Return the (X, Y) coordinate for the center point of the cell that contains the specified text.  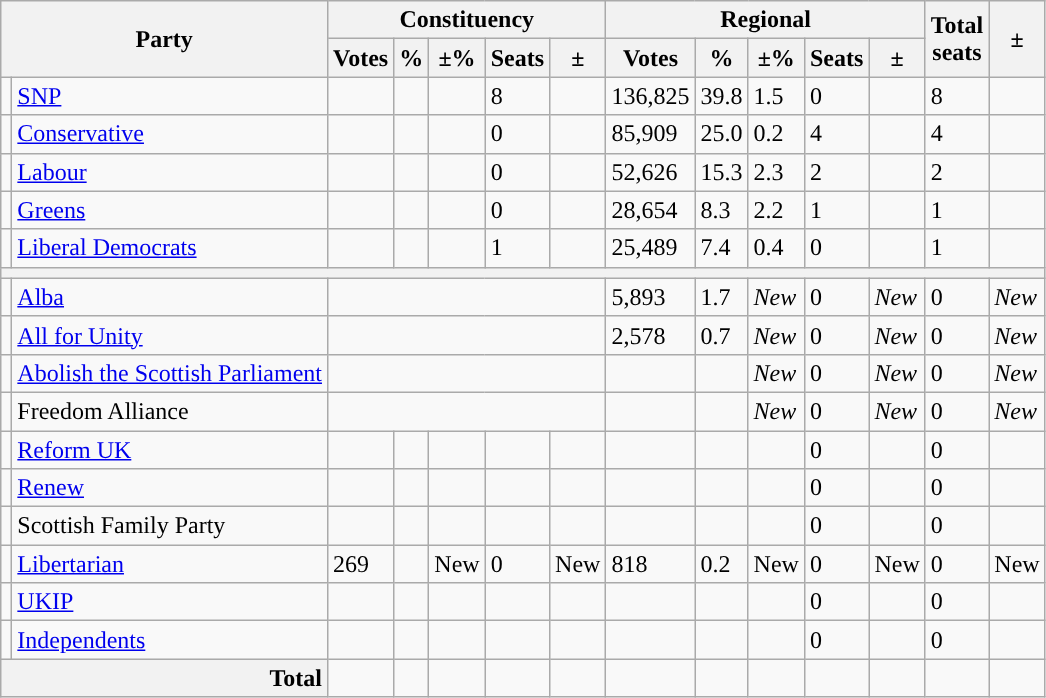
0.7 (722, 335)
25.0 (722, 134)
136,825 (650, 96)
Reform UK (170, 449)
1.7 (722, 297)
0.4 (776, 248)
Regional (766, 20)
25,489 (650, 248)
Alba (170, 297)
SNP (170, 96)
28,654 (650, 210)
Party (164, 39)
Labour (170, 172)
15.3 (722, 172)
Constituency (467, 20)
Abolish the Scottish Parliament (170, 373)
8.3 (722, 210)
2,578 (650, 335)
818 (650, 564)
269 (361, 564)
Freedom Alliance (170, 411)
85,909 (650, 134)
2.3 (776, 172)
5,893 (650, 297)
2.2 (776, 210)
UKIP (170, 602)
Total (164, 678)
Scottish Family Party (170, 526)
1.5 (776, 96)
Totalseats (957, 39)
Greens (170, 210)
Libertarian (170, 564)
7.4 (722, 248)
52,626 (650, 172)
Renew (170, 488)
Liberal Democrats (170, 248)
Conservative (170, 134)
All for Unity (170, 335)
39.8 (722, 96)
Independents (170, 640)
